From the cell containing the given text, extract its center point as (X, Y) coordinate. 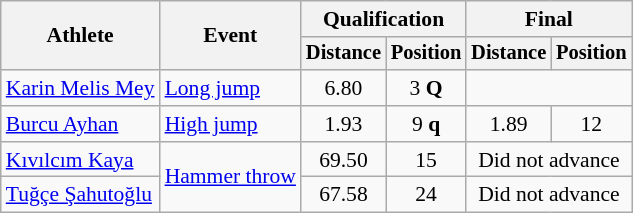
Tuğçe Şahutoğlu (80, 195)
Long jump (230, 88)
Burcu Ayhan (80, 124)
Karin Melis Mey (80, 88)
69.50 (344, 160)
67.58 (344, 195)
High jump (230, 124)
1.89 (508, 124)
Final (548, 19)
Event (230, 36)
6.80 (344, 88)
12 (591, 124)
3 Q (426, 88)
15 (426, 160)
Hammer throw (230, 178)
1.93 (344, 124)
9 q (426, 124)
Qualification (384, 19)
Athlete (80, 36)
Kıvılcım Kaya (80, 160)
24 (426, 195)
